Pinpoint the cell where the given text exists, returning its [X, Y] midpoint coordinate. 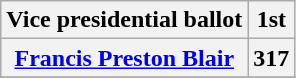
1st [272, 20]
Francis Preston Blair [124, 58]
317 [272, 58]
Vice presidential ballot [124, 20]
